Identify which cell holds the provided text, then report its (x, y) central coordinate. 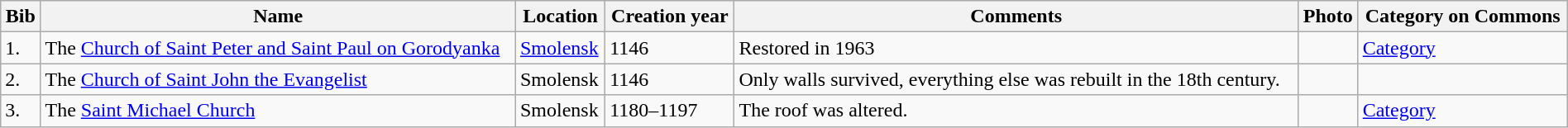
Category on Commons (1462, 17)
Only walls survived, everything else was rebuilt in the 18th century. (1016, 79)
Creation year (670, 17)
Restored in 1963 (1016, 48)
2. (21, 79)
Location (560, 17)
The roof was altered. (1016, 111)
Comments (1016, 17)
Bib (21, 17)
Photo (1328, 17)
Name (278, 17)
The Church of Saint Peter and Saint Paul on Gorodyanka (278, 48)
The Saint Michael Church (278, 111)
The Church of Saint John the Evangelist (278, 79)
1. (21, 48)
3. (21, 111)
1180–1197 (670, 111)
